Scan for the cell matching the given text and deliver its (X, Y) coordinate at center. 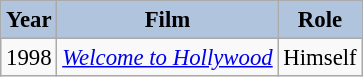
Year (29, 20)
Film (168, 20)
Role (320, 20)
Himself (320, 58)
Welcome to Hollywood (168, 58)
1998 (29, 58)
